Return (X, Y) of the center of cell containing provided text 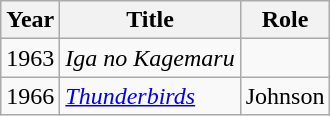
Role (285, 20)
1963 (30, 58)
1966 (30, 96)
Iga no Kagemaru (150, 58)
Johnson (285, 96)
Thunderbirds (150, 96)
Title (150, 20)
Year (30, 20)
